Return [x, y] of the center of cell containing provided text 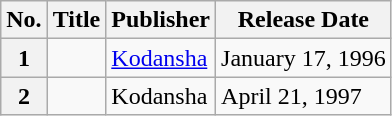
No. [24, 20]
1 [24, 58]
Title [76, 20]
2 [24, 96]
January 17, 1996 [304, 58]
April 21, 1997 [304, 96]
Release Date [304, 20]
Publisher [161, 20]
